Identify which cell holds the provided text, then report its [x, y] central coordinate. 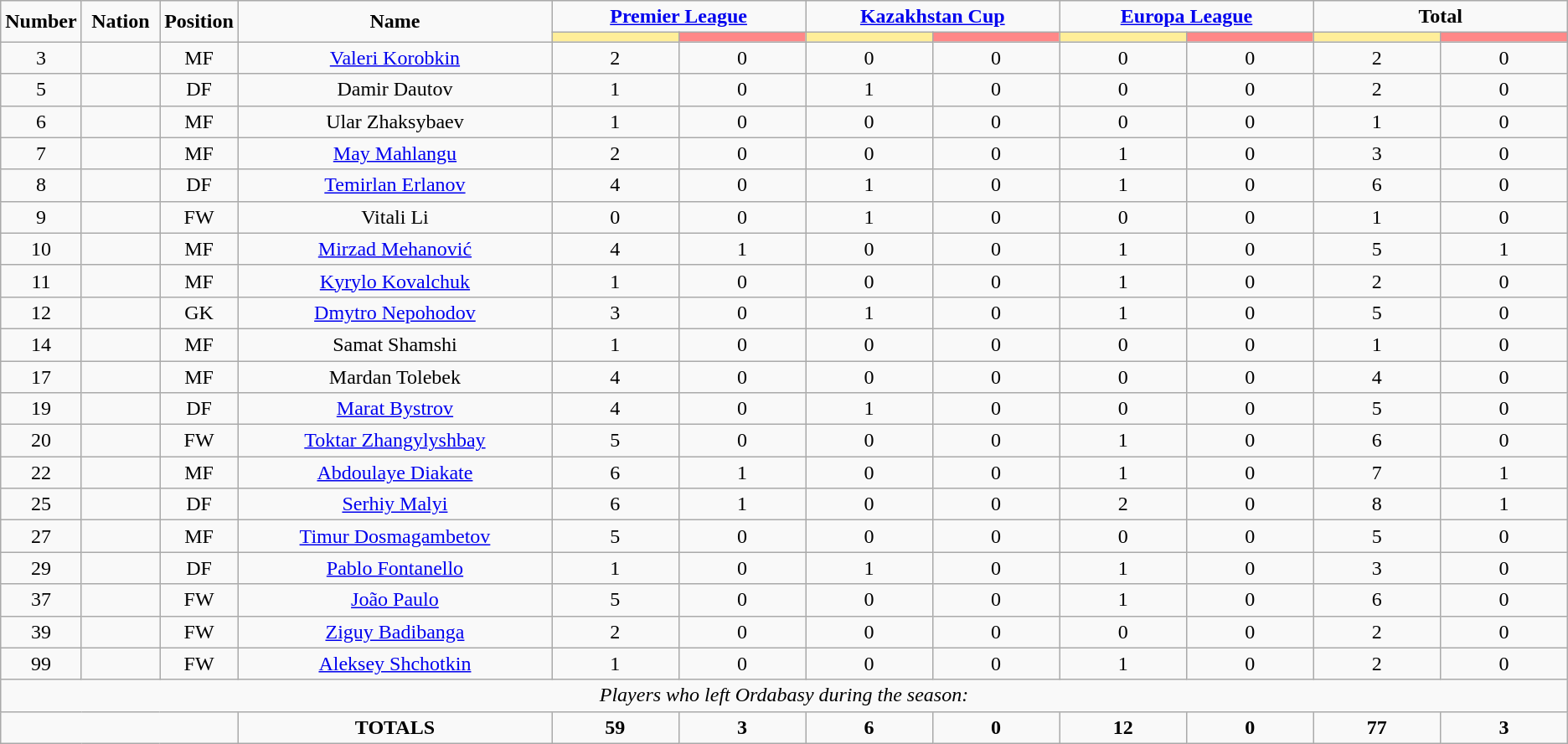
20 [41, 441]
Players who left Ordabasy during the season: [784, 695]
Premier League [678, 17]
39 [41, 632]
22 [41, 473]
29 [41, 568]
Ular Zhaksybaev [395, 121]
25 [41, 504]
João Paulo [395, 600]
Nation [121, 22]
Kyrylo Kovalchuk [395, 281]
19 [41, 409]
TOTALS [395, 727]
10 [41, 249]
9 [41, 217]
Damir Dautov [395, 90]
Total [1441, 17]
Europa League [1186, 17]
27 [41, 536]
Marat Bystrov [395, 409]
Toktar Zhangylyshbay [395, 441]
Position [199, 22]
14 [41, 344]
Temirlan Erlanov [395, 185]
Serhiy Malyi [395, 504]
77 [1377, 727]
Timur Dosmagambetov [395, 536]
Number [41, 22]
37 [41, 600]
GK [199, 313]
Mardan Tolebek [395, 376]
Name [395, 22]
Valeri Korobkin [395, 58]
Pablo Fontanello [395, 568]
Dmytro Nepohodov [395, 313]
Kazakhstan Cup [933, 17]
59 [615, 727]
Mirzad Mehanović [395, 249]
11 [41, 281]
Vitali Li [395, 217]
17 [41, 376]
Abdoulaye Diakate [395, 473]
Aleksey Shchotkin [395, 664]
Samat Shamshi [395, 344]
May Mahlangu [395, 153]
Ziguy Badibanga [395, 632]
99 [41, 664]
